Provide the (x, y) coordinate of the cell's center where the given text is located.  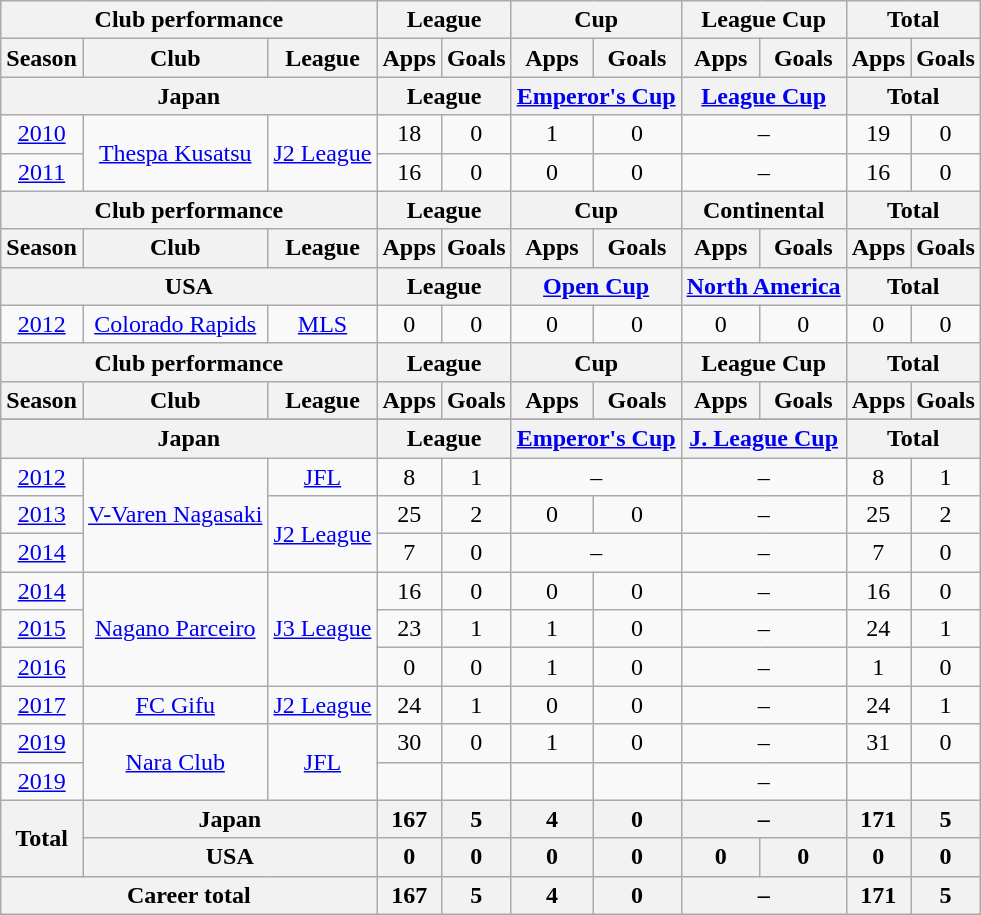
Continental (764, 210)
Nara Club (174, 762)
Nagano Parceiro (174, 629)
2011 (42, 172)
30 (409, 743)
2010 (42, 134)
18 (409, 134)
V-Varen Nagasaki (174, 515)
23 (409, 629)
J3 League (322, 629)
2017 (42, 705)
Colorado Rapids (174, 324)
2015 (42, 629)
J. League Cup (764, 438)
Thespa Kusatsu (174, 153)
FC Gifu (174, 705)
2013 (42, 515)
MLS (322, 324)
North America (764, 286)
Open Cup (596, 286)
2016 (42, 667)
31 (878, 743)
19 (878, 134)
Career total (189, 895)
